Pinpoint the cell where the given text exists, returning its [X, Y] midpoint coordinate. 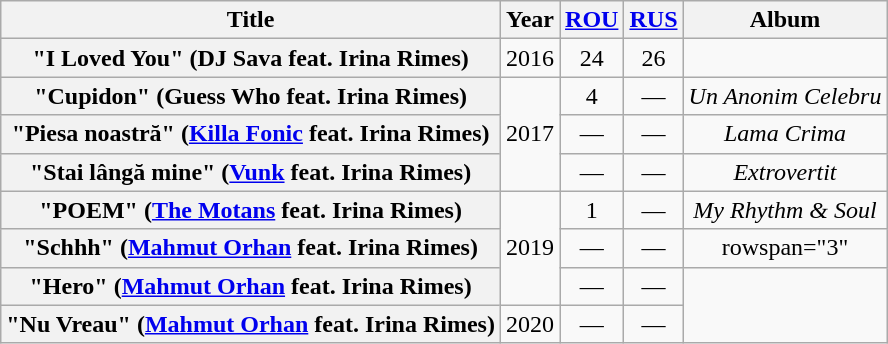
Year [530, 20]
"Schhh" (Mahmut Orhan feat. Irina Rimes) [251, 248]
2016 [530, 58]
Title [251, 20]
Un Anonim Celebru [785, 96]
Extrovertit [785, 172]
2020 [530, 324]
"Piesa noastră" (Killa Fonic feat. Irina Rimes) [251, 134]
RUS [654, 20]
"Cupidon" (Guess Who feat. Irina Rimes) [251, 96]
2019 [530, 248]
"Hero" (Mahmut Orhan feat. Irina Rimes) [251, 286]
Album [785, 20]
Lama Crima [785, 134]
1 [592, 210]
24 [592, 58]
rowspan="3" [785, 248]
26 [654, 58]
ROU [592, 20]
"POEM" (The Motans feat. Irina Rimes) [251, 210]
"Nu Vreau" (Mahmut Orhan feat. Irina Rimes) [251, 324]
4 [592, 96]
"I Loved You" (DJ Sava feat. Irina Rimes) [251, 58]
My Rhythm & Soul [785, 210]
"Stai lângă mine" (Vunk feat. Irina Rimes) [251, 172]
2017 [530, 134]
